From the cell containing the given text, extract its center point as [X, Y] coordinate. 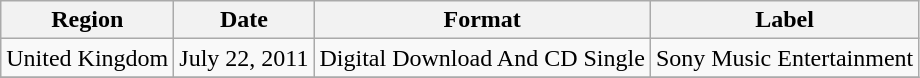
Format [482, 20]
Label [784, 20]
July 22, 2011 [244, 58]
United Kingdom [88, 58]
Date [244, 20]
Digital Download And CD Single [482, 58]
Sony Music Entertainment [784, 58]
Region [88, 20]
